Return (X, Y) of the center of cell containing provided text 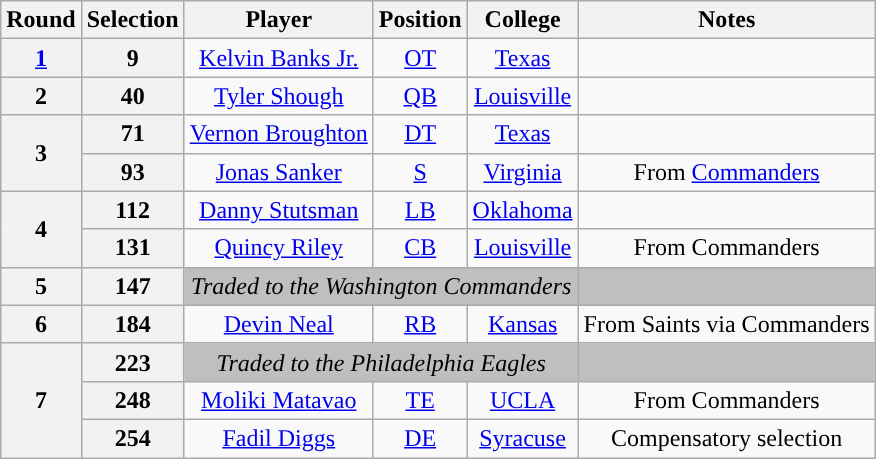
From Saints via Commanders (726, 324)
Syracuse (522, 438)
LB (420, 210)
131 (132, 248)
7 (41, 400)
TE (420, 400)
Danny Stutsman (278, 210)
Oklahoma (522, 210)
4 (41, 229)
Player (278, 20)
2 (41, 96)
112 (132, 210)
UCLA (522, 400)
184 (132, 324)
Jonas Sanker (278, 172)
Kansas (522, 324)
Moliki Matavao (278, 400)
S (420, 172)
Quincy Riley (278, 248)
Traded to the Washington Commanders (381, 286)
3 (41, 153)
DT (420, 134)
Virginia (522, 172)
Traded to the Philadelphia Eagles (381, 362)
248 (132, 400)
Round (41, 20)
OT (420, 58)
9 (132, 58)
Kelvin Banks Jr. (278, 58)
5 (41, 286)
Tyler Shough (278, 96)
Selection (132, 20)
Notes (726, 20)
Position (420, 20)
93 (132, 172)
71 (132, 134)
RB (420, 324)
Compensatory selection (726, 438)
CB (420, 248)
DE (420, 438)
College (522, 20)
Fadil Diggs (278, 438)
QB (420, 96)
223 (132, 362)
1 (41, 58)
Vernon Broughton (278, 134)
Devin Neal (278, 324)
6 (41, 324)
254 (132, 438)
40 (132, 96)
147 (132, 286)
